Return the (x, y) coordinate for the center point of the cell that contains the specified text.  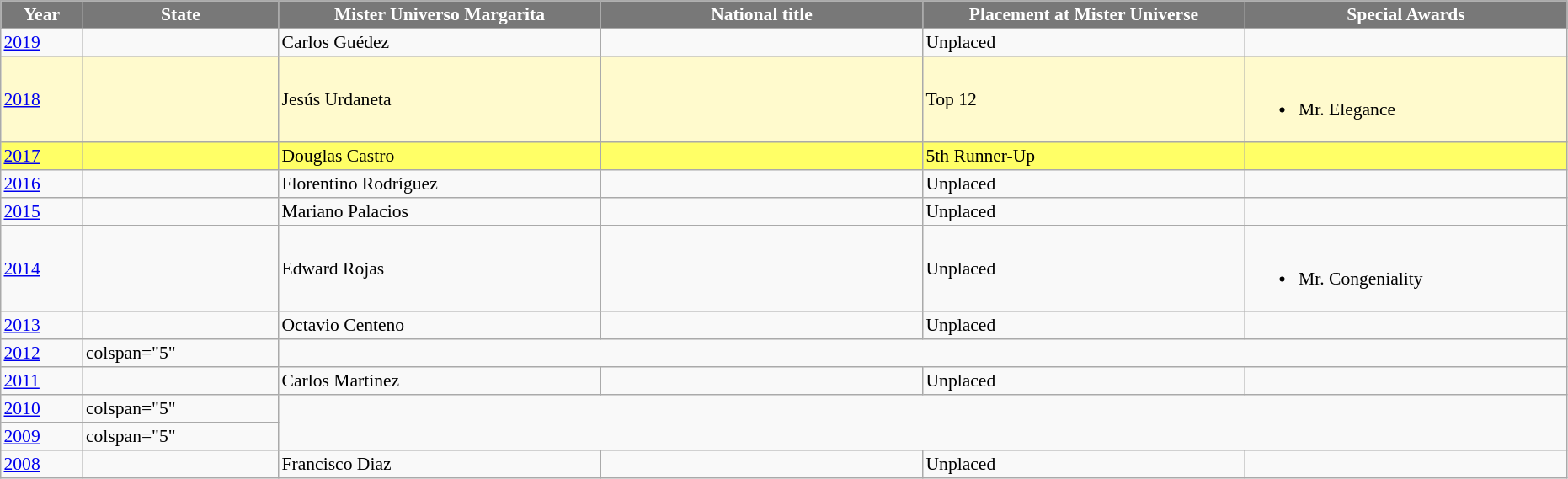
Edward Rojas (440, 268)
Year (42, 15)
2016 (42, 184)
National title (761, 15)
Octavio Centeno (440, 325)
2017 (42, 155)
Top 12 (1084, 99)
Mariano Palacios (440, 210)
Douglas Castro (440, 155)
Jesús Urdaneta (440, 99)
State (180, 15)
Carlos Guédez (440, 42)
2019 (42, 42)
5th Runner-Up (1084, 155)
Mr. Elegance (1405, 99)
Mr. Congeniality (1405, 268)
Placement at Mister Universe (1084, 15)
Mister Universo Margarita (440, 15)
2010 (42, 407)
2012 (42, 352)
2009 (42, 436)
2015 (42, 210)
2014 (42, 268)
2013 (42, 325)
2011 (42, 381)
Special Awards (1405, 15)
2008 (42, 463)
Francisco Diaz (440, 463)
Florentino Rodríguez (440, 184)
2018 (42, 99)
Carlos Martínez (440, 381)
